Return the (x, y) coordinate for the center point of the cell that contains the specified text.  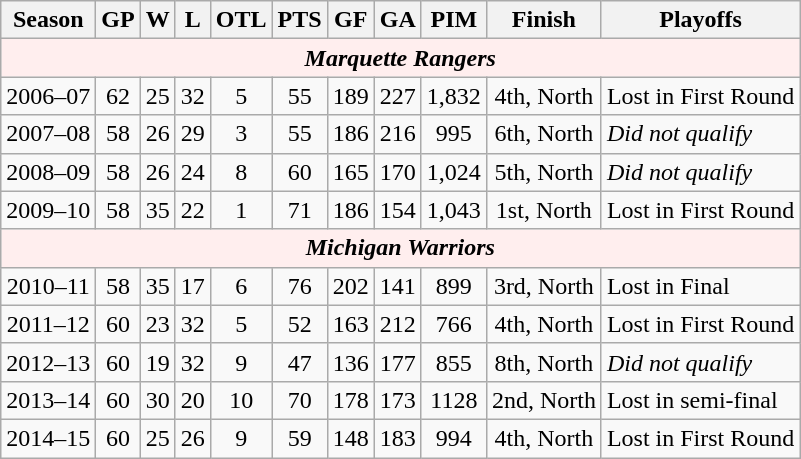
GF (350, 20)
6th, North (544, 134)
766 (454, 324)
178 (350, 400)
1,043 (454, 210)
59 (300, 438)
2013–14 (48, 400)
Lost in Final (700, 286)
2007–08 (48, 134)
2014–15 (48, 438)
Lost in semi-final (700, 400)
24 (192, 172)
Marquette Rangers (400, 58)
76 (300, 286)
2006–07 (48, 96)
227 (398, 96)
PTS (300, 20)
29 (192, 134)
2008–09 (48, 172)
163 (350, 324)
17 (192, 286)
1,832 (454, 96)
L (192, 20)
GA (398, 20)
136 (350, 362)
71 (300, 210)
8th, North (544, 362)
5th, North (544, 172)
GP (118, 20)
202 (350, 286)
Michigan Warriors (400, 248)
1128 (454, 400)
2010–11 (48, 286)
1 (241, 210)
70 (300, 400)
170 (398, 172)
47 (300, 362)
183 (398, 438)
212 (398, 324)
3rd, North (544, 286)
2nd, North (544, 400)
855 (454, 362)
3 (241, 134)
2011–12 (48, 324)
173 (398, 400)
OTL (241, 20)
Season (48, 20)
Playoffs (700, 20)
8 (241, 172)
W (158, 20)
1,024 (454, 172)
19 (158, 362)
189 (350, 96)
PIM (454, 20)
148 (350, 438)
216 (398, 134)
141 (398, 286)
22 (192, 210)
30 (158, 400)
20 (192, 400)
6 (241, 286)
899 (454, 286)
154 (398, 210)
Finish (544, 20)
10 (241, 400)
165 (350, 172)
995 (454, 134)
62 (118, 96)
994 (454, 438)
2012–13 (48, 362)
177 (398, 362)
23 (158, 324)
1st, North (544, 210)
52 (300, 324)
2009–10 (48, 210)
